Locate the cell with the specified text and output its (X, Y) center coordinate. 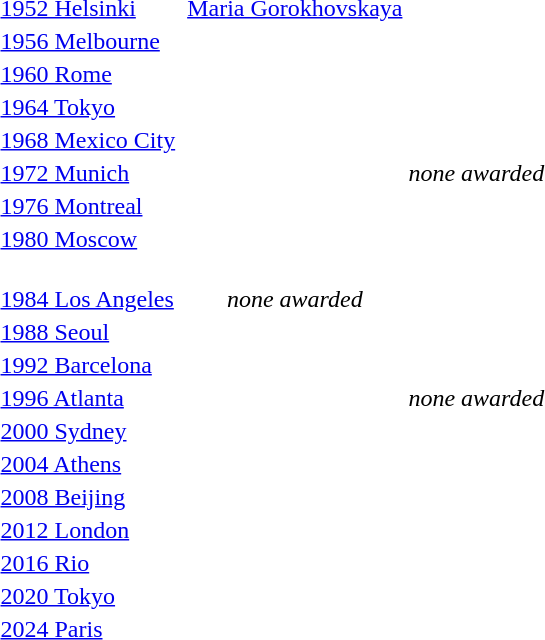
none awarded (295, 299)
